Detect which cell encompasses the target text, then output its (x, y) center coordinate. 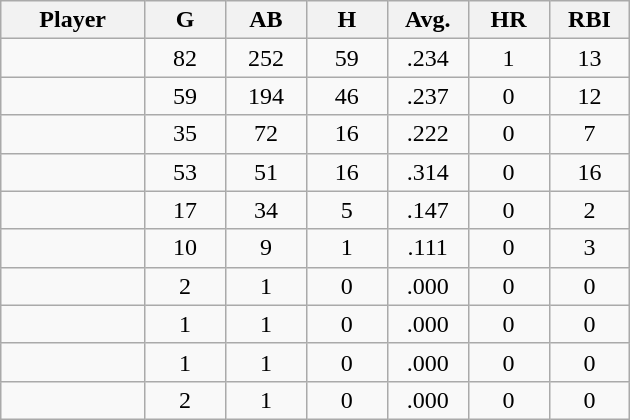
53 (186, 172)
7 (590, 134)
17 (186, 210)
RBI (590, 20)
46 (346, 96)
194 (266, 96)
82 (186, 58)
AB (266, 20)
34 (266, 210)
10 (186, 248)
9 (266, 248)
12 (590, 96)
51 (266, 172)
.222 (428, 134)
.147 (428, 210)
H (346, 20)
.314 (428, 172)
.111 (428, 248)
5 (346, 210)
Player (73, 20)
3 (590, 248)
HR (508, 20)
35 (186, 134)
Avg. (428, 20)
13 (590, 58)
.237 (428, 96)
72 (266, 134)
252 (266, 58)
G (186, 20)
.234 (428, 58)
